Extract the [X, Y] coordinate from the center of the cell holding the provided text.  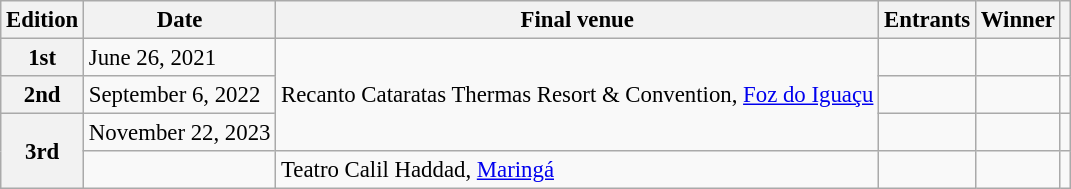
Recanto Cataratas Thermas Resort & Convention, Foz do Iguaçu [578, 96]
Teatro Calil Haddad, Maringá [578, 170]
November 22, 2023 [180, 133]
Final venue [578, 20]
1st [42, 58]
Entrants [928, 20]
September 6, 2022 [180, 95]
3rd [42, 152]
Edition [42, 20]
June 26, 2021 [180, 58]
2nd [42, 95]
Winner [1018, 20]
Date [180, 20]
